Locate the cell with the specified text and output its [X, Y] center coordinate. 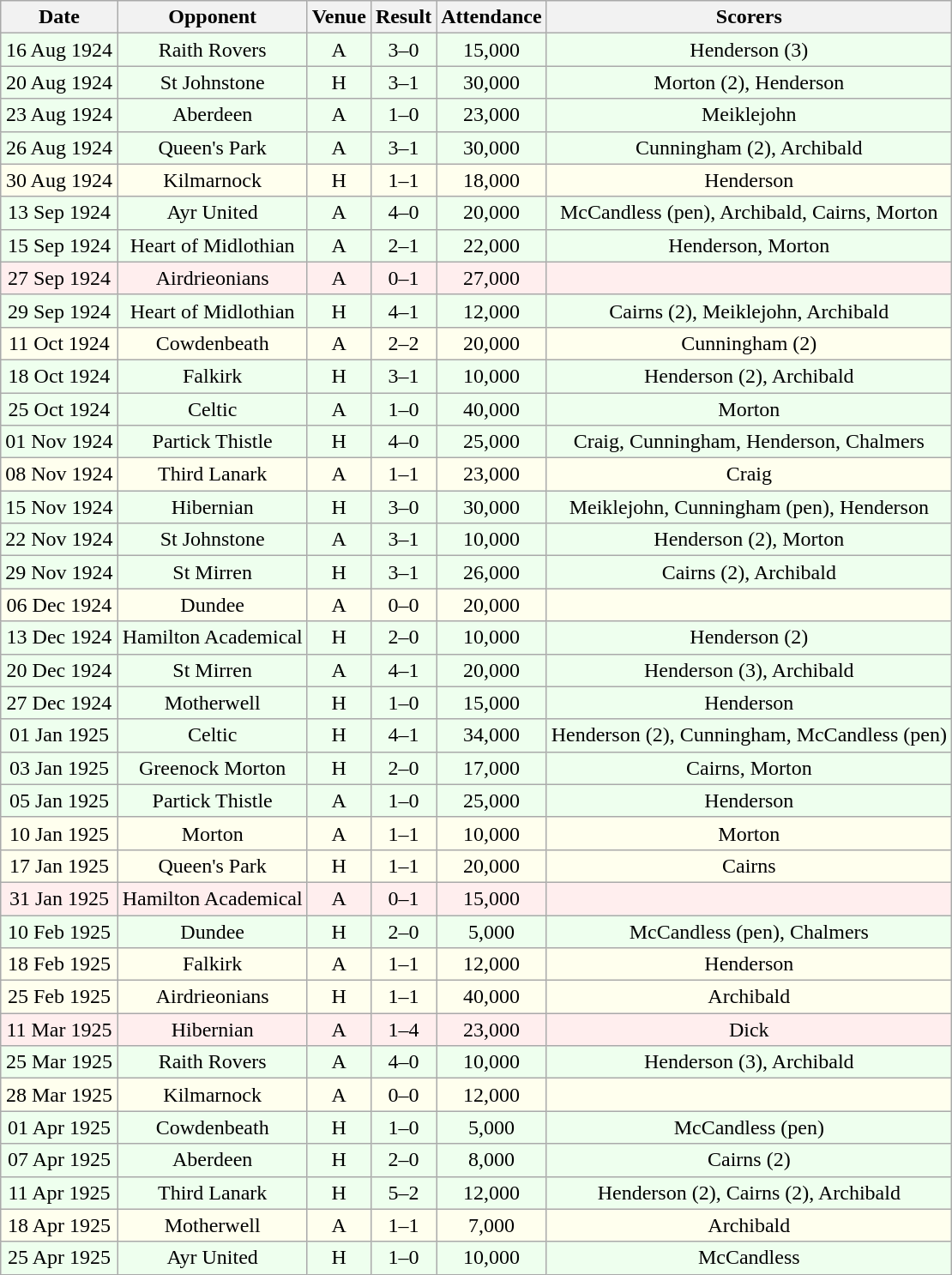
01 Nov 1924 [59, 442]
Cunningham (2) [749, 343]
McCandless [749, 1258]
03 Jan 1925 [59, 768]
30 Aug 1924 [59, 180]
8,000 [491, 1160]
23 Aug 1924 [59, 115]
18 Feb 1925 [59, 964]
11 Oct 1924 [59, 343]
2–2 [403, 343]
Opponent [213, 17]
27 Dec 1924 [59, 703]
Cairns, Morton [749, 768]
13 Dec 1924 [59, 637]
Craig [749, 474]
Scorers [749, 17]
31 Jan 1925 [59, 898]
17 Jan 1925 [59, 866]
29 Sep 1924 [59, 311]
Cunningham (2), Archibald [749, 148]
26,000 [491, 572]
20 Dec 1924 [59, 670]
27,000 [491, 278]
13 Sep 1924 [59, 213]
26 Aug 1924 [59, 148]
11 Apr 1925 [59, 1193]
28 Mar 1925 [59, 1095]
McCandless (pen) [749, 1127]
25 Oct 1924 [59, 409]
10 Jan 1925 [59, 833]
18,000 [491, 180]
Meiklejohn, Cunningham (pen), Henderson [749, 507]
Henderson (2), Archibald [749, 376]
16 Aug 1924 [59, 50]
Date [59, 17]
17,000 [491, 768]
Cairns [749, 866]
Henderson (2), Morton [749, 540]
34,000 [491, 735]
7,000 [491, 1225]
Henderson (3) [749, 50]
25 Feb 1925 [59, 997]
29 Nov 1924 [59, 572]
22 Nov 1924 [59, 540]
1–4 [403, 1030]
01 Apr 1925 [59, 1127]
Attendance [491, 17]
18 Oct 1924 [59, 376]
Venue [339, 17]
08 Nov 1924 [59, 474]
15 Nov 1924 [59, 507]
McCandless (pen), Chalmers [749, 931]
22,000 [491, 245]
Henderson, Morton [749, 245]
06 Dec 1924 [59, 605]
Greenock Morton [213, 768]
Cairns (2), Archibald [749, 572]
27 Sep 1924 [59, 278]
11 Mar 1925 [59, 1030]
Henderson (2), Cunningham, McCandless (pen) [749, 735]
01 Jan 1925 [59, 735]
Result [403, 17]
07 Apr 1925 [59, 1160]
25 Mar 1925 [59, 1062]
Cairns (2) [749, 1160]
Henderson (2), Cairns (2), Archibald [749, 1193]
10 Feb 1925 [59, 931]
Dick [749, 1030]
15 Sep 1924 [59, 245]
Morton (2), Henderson [749, 82]
18 Apr 1925 [59, 1225]
Henderson (2) [749, 637]
25 Apr 1925 [59, 1258]
5–2 [403, 1193]
05 Jan 1925 [59, 801]
20 Aug 1924 [59, 82]
Meiklejohn [749, 115]
McCandless (pen), Archibald, Cairns, Morton [749, 213]
Cairns (2), Meiklejohn, Archibald [749, 311]
Craig, Cunningham, Henderson, Chalmers [749, 442]
2–1 [403, 245]
